For the text-containing cell, return its midpoint in [x, y] coordinate format. 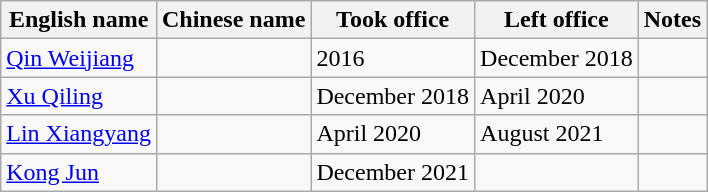
Left office [557, 20]
Xu Qiling [79, 96]
December 2021 [393, 172]
Notes [672, 20]
Lin Xiangyang [79, 134]
Qin Weijiang [79, 58]
August 2021 [557, 134]
English name [79, 20]
Took office [393, 20]
Kong Jun [79, 172]
2016 [393, 58]
Chinese name [233, 20]
